For the text-containing cell, return its midpoint in [X, Y] coordinate format. 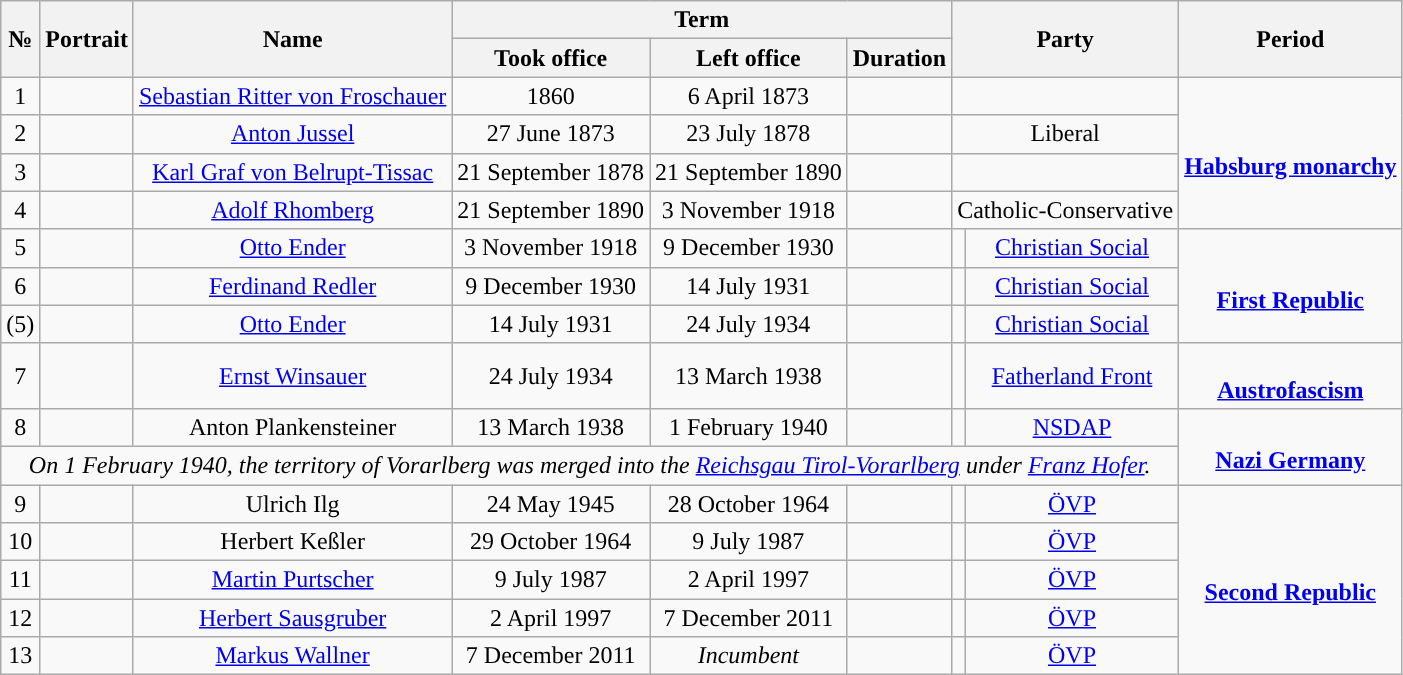
8 [20, 427]
1 February 1940 [749, 427]
Took office [551, 58]
Herbert Sausgruber [292, 618]
Left office [749, 58]
Herbert Keßler [292, 542]
5 [20, 248]
Sebastian Ritter von Froschauer [292, 96]
10 [20, 542]
Ernst Winsauer [292, 376]
28 October 1964 [749, 503]
Martin Purtscher [292, 580]
4 [20, 210]
(5) [20, 324]
Austrofascism [1290, 376]
Ulrich Ilg [292, 503]
24 May 1945 [551, 503]
Karl Graf von Belrupt-Tissac [292, 172]
7 [20, 376]
Duration [899, 58]
12 [20, 618]
Second Republic [1290, 579]
Markus Wallner [292, 656]
Nazi Germany [1290, 446]
Anton Plankensteiner [292, 427]
6 April 1873 [749, 96]
Adolf Rhomberg [292, 210]
On 1 February 1940, the territory of Vorarlberg was merged into the Reichsgau Tirol-Vorarlberg under Franz Hofer. [590, 465]
First Republic [1290, 286]
Portrait [87, 39]
Catholic-Conservative [1066, 210]
9 [20, 503]
Party [1066, 39]
Name [292, 39]
27 June 1873 [551, 134]
13 [20, 656]
21 September 1878 [551, 172]
23 July 1878 [749, 134]
Period [1290, 39]
Liberal [1066, 134]
2 [20, 134]
Fatherland Front [1072, 376]
Incumbent [749, 656]
11 [20, 580]
№ [20, 39]
29 October 1964 [551, 542]
Habsburg monarchy [1290, 153]
Ferdinand Redler [292, 286]
6 [20, 286]
3 [20, 172]
1860 [551, 96]
Anton Jussel [292, 134]
1 [20, 96]
Term [702, 20]
NSDAP [1072, 427]
